Capture the cell that displays the provided text and extract its (x, y) central coordinate. 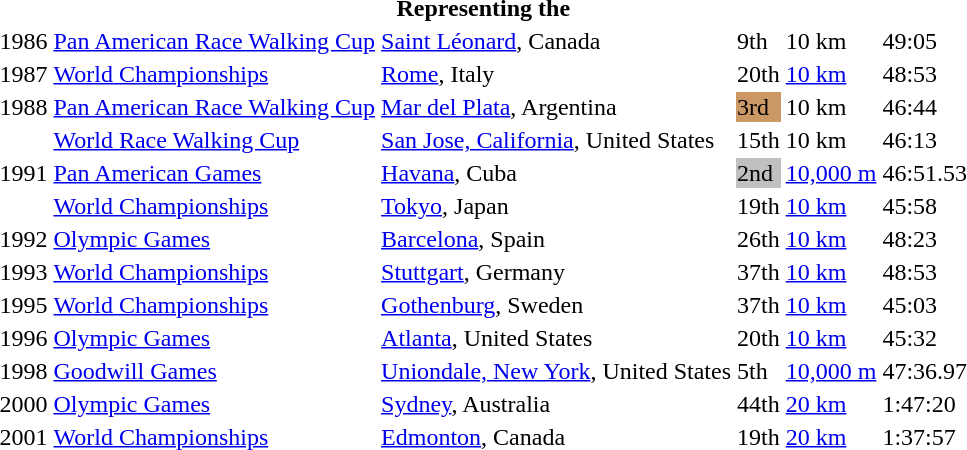
San Jose, California, United States (556, 140)
Goodwill Games (214, 371)
26th (759, 239)
15th (759, 140)
5th (759, 371)
Mar del Plata, Argentina (556, 107)
20 km (831, 404)
2nd (759, 173)
Gothenburg, Sweden (556, 305)
Uniondale, New York, United States (556, 371)
Barcelona, Spain (556, 239)
Stuttgart, Germany (556, 272)
Havana, Cuba (556, 173)
19th (759, 206)
Sydney, Australia (556, 404)
3rd (759, 107)
Saint Léonard, Canada (556, 41)
9th (759, 41)
Tokyo, Japan (556, 206)
Pan American Games (214, 173)
44th (759, 404)
Rome, Italy (556, 74)
Atlanta, United States (556, 338)
World Race Walking Cup (214, 140)
